Detect which cell encompasses the target text, then output its (x, y) center coordinate. 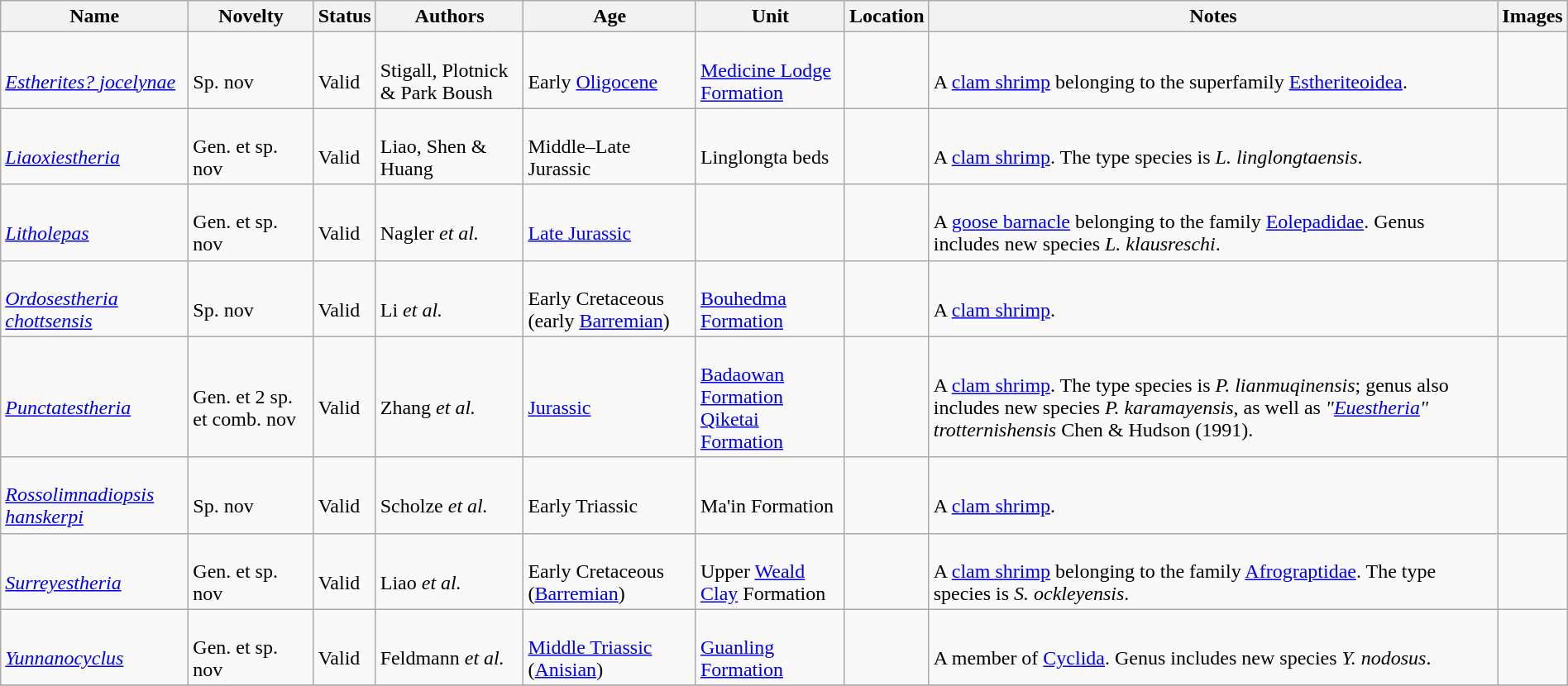
Early Triassic (610, 495)
Feldmann et al. (450, 647)
Upper Weald Clay Formation (770, 571)
Early Cretaceous (Barremian) (610, 571)
Middle–Late Jurassic (610, 146)
Medicine Lodge Formation (770, 70)
A goose barnacle belonging to the family Eolepadidae. Genus includes new species L. klausreschi. (1213, 222)
Ma'in Formation (770, 495)
Gen. et 2 sp. et comb. nov (251, 397)
Late Jurassic (610, 222)
A clam shrimp belonging to the family Afrograptidae. The type species is S. ockleyensis. (1213, 571)
Scholze et al. (450, 495)
Novelty (251, 17)
Guanling Formation (770, 647)
Jurassic (610, 397)
Early Cretaceous (early Barremian) (610, 298)
Liaoxiestheria (94, 146)
Litholepas (94, 222)
Ordosestheria chottsensis (94, 298)
Nagler et al. (450, 222)
Early Oligocene (610, 70)
Liao et al. (450, 571)
Li et al. (450, 298)
Punctatestheria (94, 397)
Location (887, 17)
Middle Triassic (Anisian) (610, 647)
Yunnanocyclus (94, 647)
Liao, Shen & Huang (450, 146)
Age (610, 17)
Bouhedma Formation (770, 298)
Estherites? jocelynae (94, 70)
Status (344, 17)
Notes (1213, 17)
Name (94, 17)
Badaowan Formation Qiketai Formation (770, 397)
Unit (770, 17)
A member of Cyclida. Genus includes new species Y. nodosus. (1213, 647)
Authors (450, 17)
A clam shrimp. The type species is L. linglongtaensis. (1213, 146)
A clam shrimp belonging to the superfamily Estheriteoidea. (1213, 70)
Linglongta beds (770, 146)
Rossolimnadiopsis hanskerpi (94, 495)
Zhang et al. (450, 397)
Images (1532, 17)
Stigall, Plotnick & Park Boush (450, 70)
Surreyestheria (94, 571)
